From the cell containing the given text, extract its center point as (X, Y) coordinate. 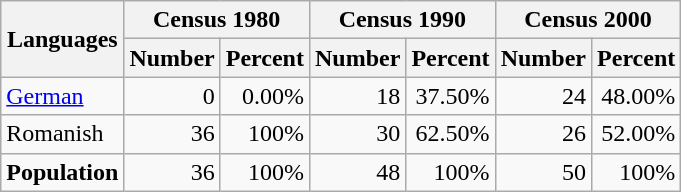
Census 1980 (217, 20)
62.50% (450, 134)
26 (543, 134)
48.00% (636, 96)
37.50% (450, 96)
0.00% (264, 96)
30 (357, 134)
18 (357, 96)
50 (543, 172)
Population (62, 172)
Census 1990 (402, 20)
Romanish (62, 134)
48 (357, 172)
24 (543, 96)
Languages (62, 39)
Census 2000 (588, 20)
52.00% (636, 134)
0 (172, 96)
German (62, 96)
